Return [x, y] of the center of cell containing provided text 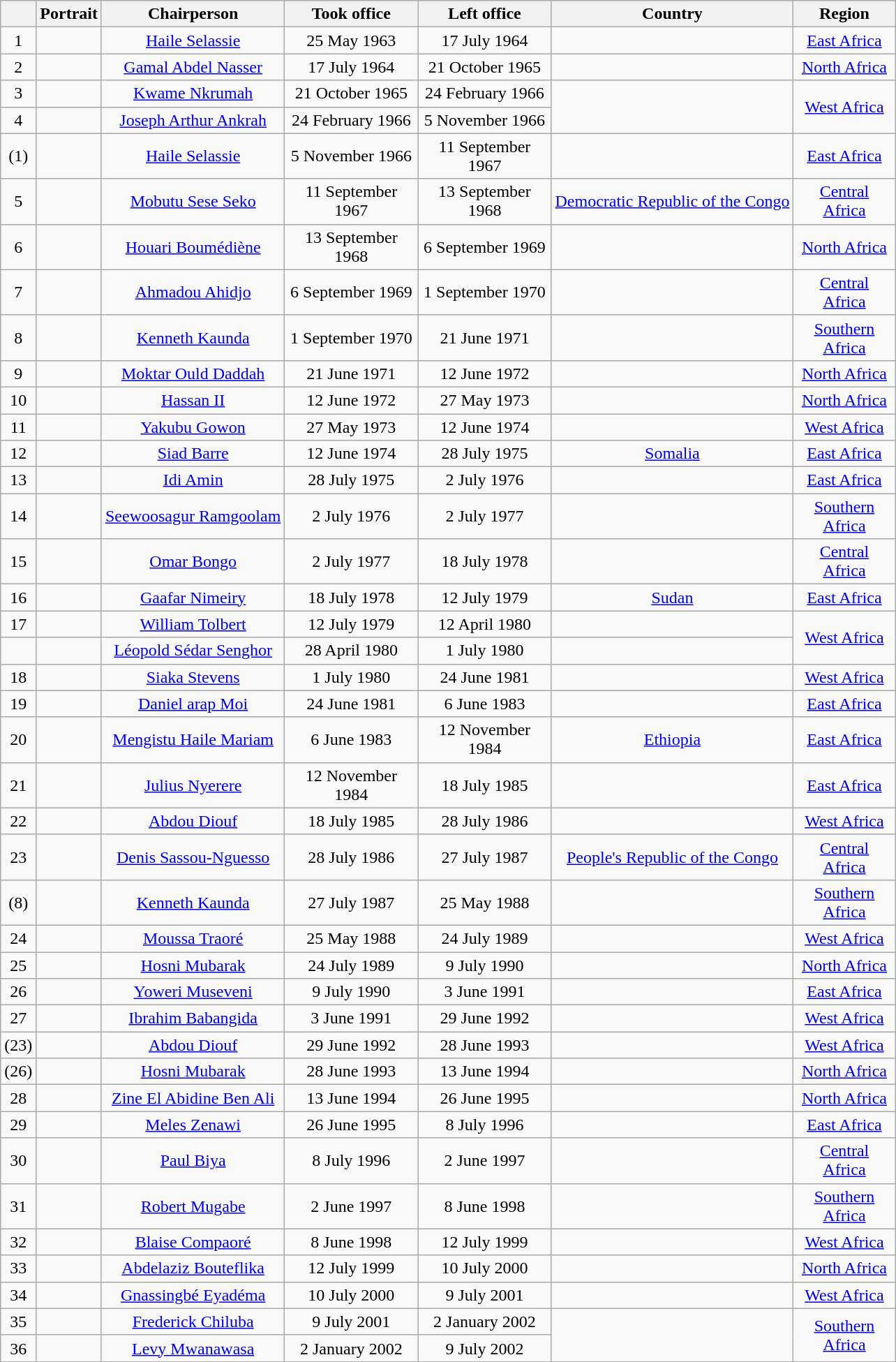
Abdelaziz Bouteflika [193, 1268]
16 [18, 598]
Levy Mwanawasa [193, 1348]
28 [18, 1098]
29 [18, 1125]
Ibrahim Babangida [193, 1019]
22 [18, 821]
2 [18, 67]
Seewoosagur Ramgoolam [193, 517]
Gaafar Nimeiry [193, 598]
Hassan II [193, 400]
Gnassingbé Eyadéma [193, 1295]
23 [18, 857]
Robert Mugabe [193, 1206]
Paul Biya [193, 1160]
20 [18, 740]
11 [18, 427]
12 April 1980 [484, 624]
33 [18, 1268]
Sudan [673, 598]
3 [18, 94]
7 [18, 292]
Moussa Traoré [193, 938]
25 [18, 965]
5 [18, 201]
30 [18, 1160]
Frederick Chiluba [193, 1322]
(26) [18, 1072]
25 May 1963 [352, 40]
Kwame Nkrumah [193, 94]
21 [18, 785]
4 [18, 120]
28 April 1980 [352, 651]
32 [18, 1242]
10 [18, 400]
1 [18, 40]
Region [844, 14]
Ethiopia [673, 740]
15 [18, 561]
Democratic Republic of the Congo [673, 201]
Yoweri Museveni [193, 992]
Mengistu Haile Mariam [193, 740]
14 [18, 517]
19 [18, 704]
Houari Boumédiène [193, 247]
Denis Sassou-Nguesso [193, 857]
Chairperson [193, 14]
8 [18, 338]
William Tolbert [193, 624]
9 [18, 373]
Moktar Ould Daddah [193, 373]
Julius Nyerere [193, 785]
36 [18, 1348]
Omar Bongo [193, 561]
13 [18, 480]
Mobutu Sese Seko [193, 201]
26 [18, 992]
12 [18, 454]
Siad Barre [193, 454]
(1) [18, 156]
Took office [352, 14]
31 [18, 1206]
Yakubu Gowon [193, 427]
Ahmadou Ahidjo [193, 292]
Left office [484, 14]
9 July 2002 [484, 1348]
Léopold Sédar Senghor [193, 651]
Idi Amin [193, 480]
Zine El Abidine Ben Ali [193, 1098]
Daniel arap Moi [193, 704]
24 [18, 938]
34 [18, 1295]
Meles Zenawi [193, 1125]
Gamal Abdel Nasser [193, 67]
17 [18, 624]
Siaka Stevens [193, 677]
Joseph Arthur Ankrah [193, 120]
Blaise Compaoré [193, 1242]
Portrait [69, 14]
Somalia [673, 454]
6 [18, 247]
People's Republic of the Congo [673, 857]
(23) [18, 1045]
18 [18, 677]
27 [18, 1019]
35 [18, 1322]
(8) [18, 902]
Country [673, 14]
